Determine the (X, Y) coordinate at the center of the cell enclosing the given text.  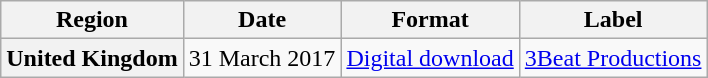
Format (430, 20)
Date (262, 20)
31 March 2017 (262, 58)
Digital download (430, 58)
Region (92, 20)
3Beat Productions (613, 58)
United Kingdom (92, 58)
Label (613, 20)
